Identify which cell holds the provided text, then report its (x, y) central coordinate. 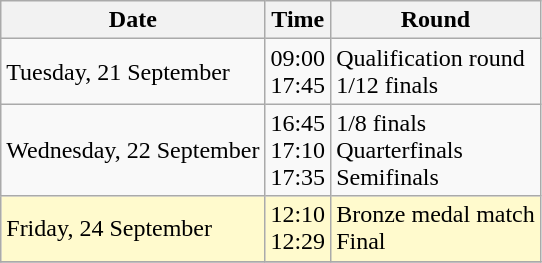
09:00 17:45 (298, 72)
16:45 17:10 17:35 (298, 150)
Friday, 24 September (133, 228)
Qualification round 1/12 finals (436, 72)
Date (133, 20)
Time (298, 20)
1/8 finals Quarterfinals Semifinals (436, 150)
Round (436, 20)
Bronze medal match Final (436, 228)
Wednesday, 22 September (133, 150)
Tuesday, 21 September (133, 72)
12:10 12:29 (298, 228)
